Find where the given text appears and provide that cell's center as (X, Y) coordinate. 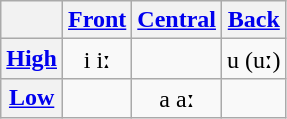
i iː (98, 59)
Back (254, 20)
a aː (177, 98)
u (uː) (254, 59)
Front (98, 20)
Central (177, 20)
Low (32, 98)
High (32, 59)
